Scan for the cell matching the given text and deliver its [X, Y] coordinate at center. 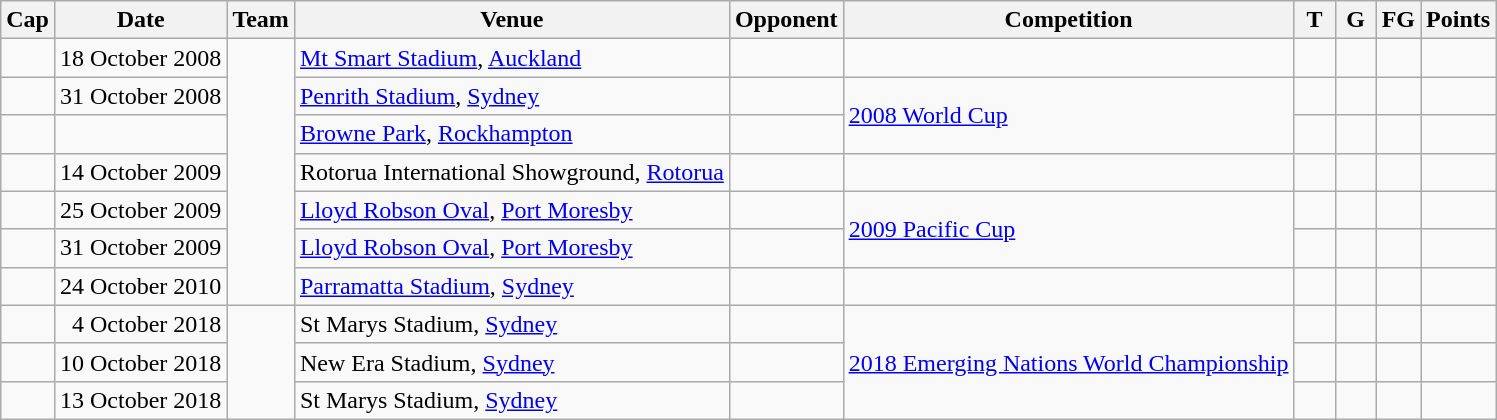
G [1356, 20]
FG [1398, 20]
Penrith Stadium, Sydney [512, 96]
Opponent [786, 20]
T [1314, 20]
24 October 2010 [140, 286]
Mt Smart Stadium, Auckland [512, 58]
Venue [512, 20]
31 October 2009 [140, 248]
Rotorua International Showground, Rotorua [512, 172]
13 October 2018 [140, 400]
4 October 2018 [140, 324]
Competition [1068, 20]
2009 Pacific Cup [1068, 229]
25 October 2009 [140, 210]
14 October 2009 [140, 172]
18 October 2008 [140, 58]
2018 Emerging Nations World Championship [1068, 362]
2008 World Cup [1068, 115]
Date [140, 20]
Browne Park, Rockhampton [512, 134]
10 October 2018 [140, 362]
31 October 2008 [140, 96]
Cap [28, 20]
Points [1458, 20]
Team [261, 20]
New Era Stadium, Sydney [512, 362]
Parramatta Stadium, Sydney [512, 286]
